For the text-containing cell, return its midpoint in (x, y) coordinate format. 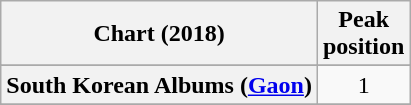
1 (363, 85)
Peak position (363, 34)
Chart (2018) (160, 34)
South Korean Albums (Gaon) (160, 85)
